Scan for the cell matching the given text and deliver its [X, Y] coordinate at center. 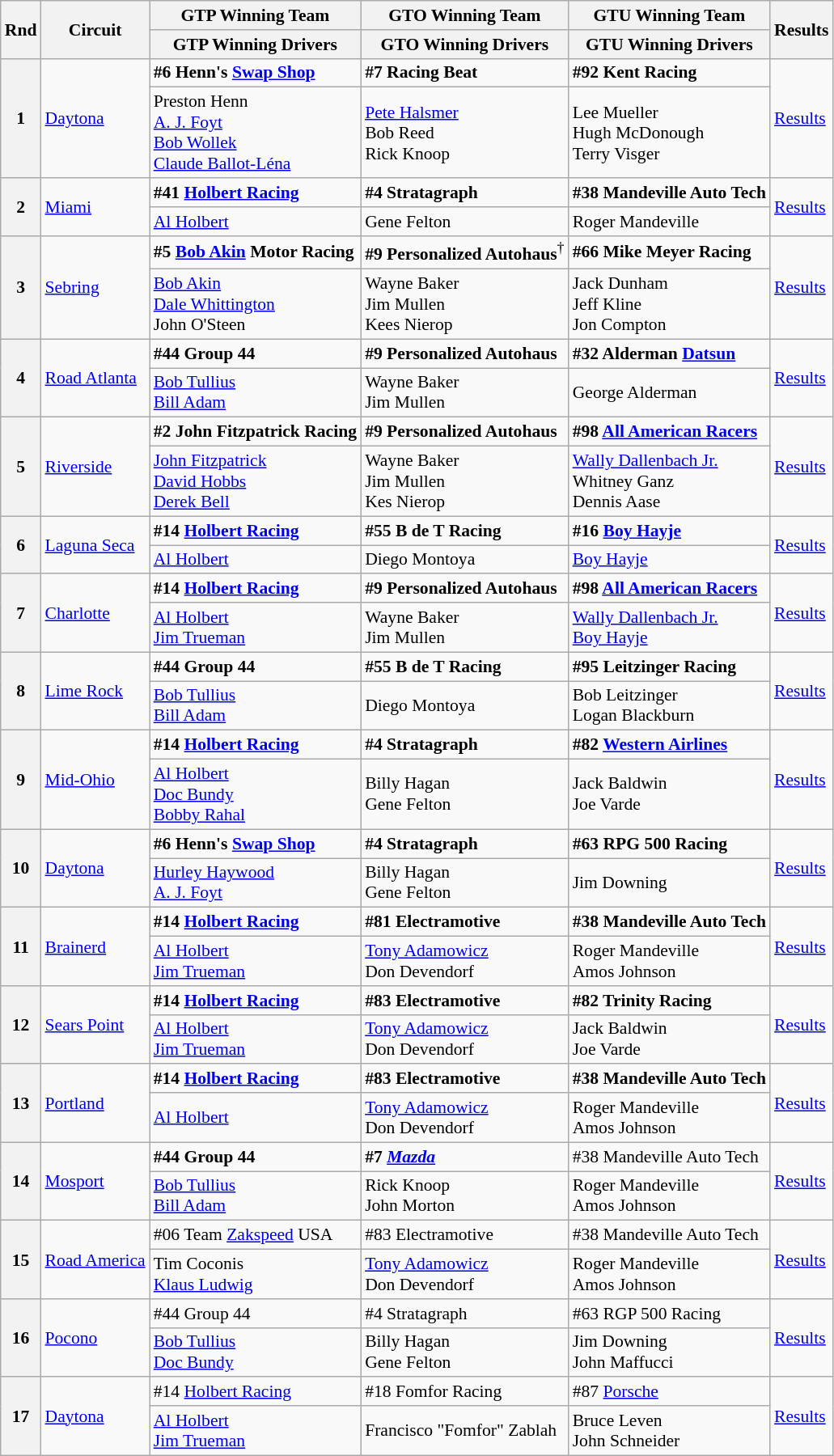
Al Holbert Doc Bundy Bobby Rahal [256, 794]
9 [21, 780]
#87 Porsche [670, 1392]
13 [21, 1103]
Road Atlanta [95, 379]
5 [21, 467]
#06 Team Zakspeed USA [256, 1235]
Laguna Seca [95, 545]
#7 Mazda [464, 1157]
#63 RGP 500 Racing [670, 1314]
#32 Alderman Datsun [670, 353]
Charlotte [95, 613]
15 [21, 1260]
Bob Leitzinger Logan Blackburn [670, 705]
Mosport [95, 1181]
Brainerd [95, 946]
#16 Boy Hayje [670, 531]
Riverside [95, 467]
10 [21, 869]
Miami [95, 207]
#7 Racing Beat [464, 73]
GTU Winning Drivers [670, 44]
Pocono [95, 1338]
Lime Rock [95, 691]
Pete Halsmer Bob Reed Rick Knoop [464, 133]
Bob Akin Dale Whittington John O'Steen [256, 304]
17 [21, 1417]
#92 Kent Racing [670, 73]
6 [21, 545]
GTP Winning Drivers [256, 44]
GTU Winning Team [670, 15]
Circuit [95, 29]
Sebring [95, 287]
Jack Dunham Jeff Kline Jon Compton [670, 304]
#66 Mike Meyer Racing [670, 252]
#18 Fomfor Racing [464, 1392]
#41 Holbert Racing [256, 193]
Mid-Ohio [95, 780]
1 [21, 118]
Wayne Baker Jim Mullen Kees Nierop [464, 304]
George Alderman [670, 393]
2 [21, 207]
Wally Dallenbach Jr. Boy Hayje [670, 628]
Gene Felton [464, 222]
Bruce Leven John Schneider [670, 1430]
#9 Personalized Autohaus† [464, 252]
Portland [95, 1103]
Tim Coconis Klaus Ludwig [256, 1275]
11 [21, 946]
Jim Downing [670, 883]
14 [21, 1181]
John Fitzpatrick David Hobbs Derek Bell [256, 482]
Boy Hayje [670, 560]
3 [21, 287]
GTP Winning Team [256, 15]
Sears Point [95, 1026]
Francisco "Fomfor" Zablah [464, 1430]
#82 Western Airlines [670, 745]
#81 Electramotive [464, 922]
GTO Winning Team [464, 15]
7 [21, 613]
Wally Dallenbach Jr. Whitney Ganz Dennis Aase [670, 482]
Road America [95, 1260]
#95 Leitzinger Racing [670, 667]
16 [21, 1338]
Roger Mandeville [670, 222]
#5 Bob Akin Motor Racing [256, 252]
GTO Winning Drivers [464, 44]
#63 RPG 500 Racing [670, 844]
Rnd [21, 29]
Wayne Baker Jim Mullen Kes Nierop [464, 482]
#82 Trinity Racing [670, 1001]
Lee Mueller Hugh McDonough Terry Visger [670, 133]
Bob Tullius Doc Bundy [256, 1352]
Preston Henn A. J. Foyt Bob Wollek Claude Ballot-Léna [256, 133]
Jim Downing John Maffucci [670, 1352]
Hurley Haywood A. J. Foyt [256, 883]
Rick Knoop John Morton [464, 1196]
#2 John Fitzpatrick Racing [256, 432]
12 [21, 1026]
8 [21, 691]
4 [21, 379]
